Find where the given text appears and provide that cell's center as (X, Y) coordinate. 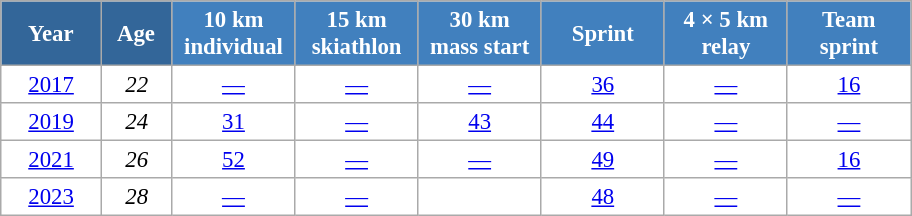
24 (136, 122)
Team sprint (848, 34)
Year (52, 34)
43 (480, 122)
31 (234, 122)
48 (602, 197)
Age (136, 34)
2019 (52, 122)
2017 (52, 85)
2021 (52, 160)
49 (602, 160)
44 (602, 122)
15 km skiathlon (356, 34)
4 × 5 km relay (726, 34)
36 (602, 85)
28 (136, 197)
26 (136, 160)
52 (234, 160)
2023 (52, 197)
Sprint (602, 34)
10 km individual (234, 34)
30 km mass start (480, 34)
22 (136, 85)
